Find where the given text appears and provide that cell's center as (X, Y) coordinate. 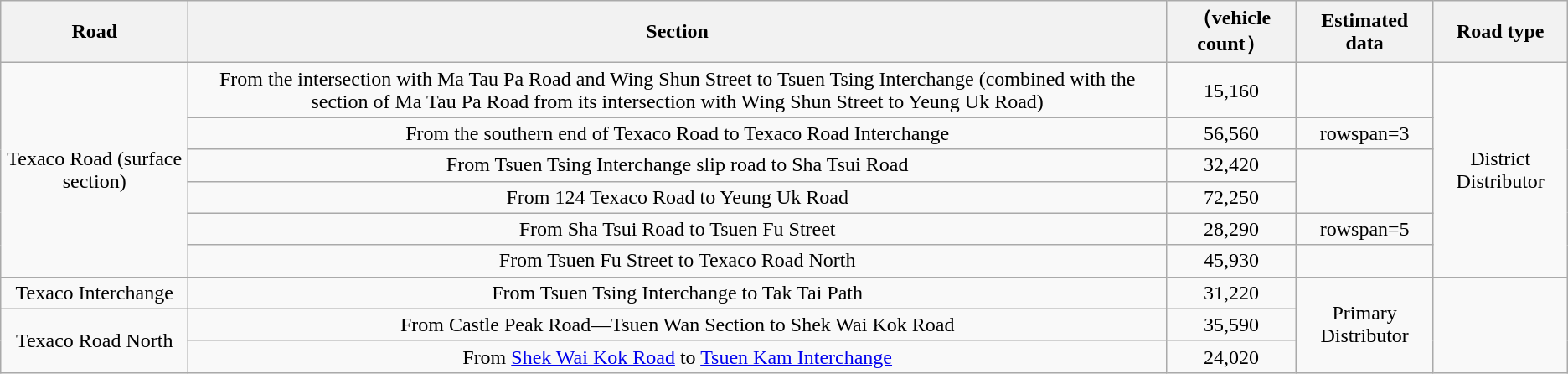
Texaco Road (surface section) (95, 169)
31,220 (1231, 293)
72,250 (1231, 197)
From Tsuen Fu Street to Texaco Road North (678, 261)
28,290 (1231, 229)
Texaco Interchange (95, 293)
From the southern end of Texaco Road to Texaco Road Interchange (678, 133)
rowspan=5 (1364, 229)
Primary Distributor (1364, 325)
Section (678, 32)
From Tsuen Tsing Interchange to Tak Tai Path (678, 293)
45,930 (1231, 261)
From 124 Texaco Road to Yeung Uk Road (678, 197)
Road type (1500, 32)
15,160 (1231, 91)
56,560 (1231, 133)
From Castle Peak Road—Tsuen Wan Section to Shek Wai Kok Road (678, 325)
Texaco Road North (95, 340)
24,020 (1231, 356)
35,590 (1231, 325)
rowspan=3 (1364, 133)
32,420 (1231, 165)
From Shek Wai Kok Road to Tsuen Kam Interchange (678, 356)
District Distributor (1500, 169)
Estimated data (1364, 32)
Road (95, 32)
（vehicle count） (1231, 32)
From Tsuen Tsing Interchange slip road to Sha Tsui Road (678, 165)
From Sha Tsui Road to Tsuen Fu Street (678, 229)
